Capture the cell that displays the provided text and extract its (x, y) central coordinate. 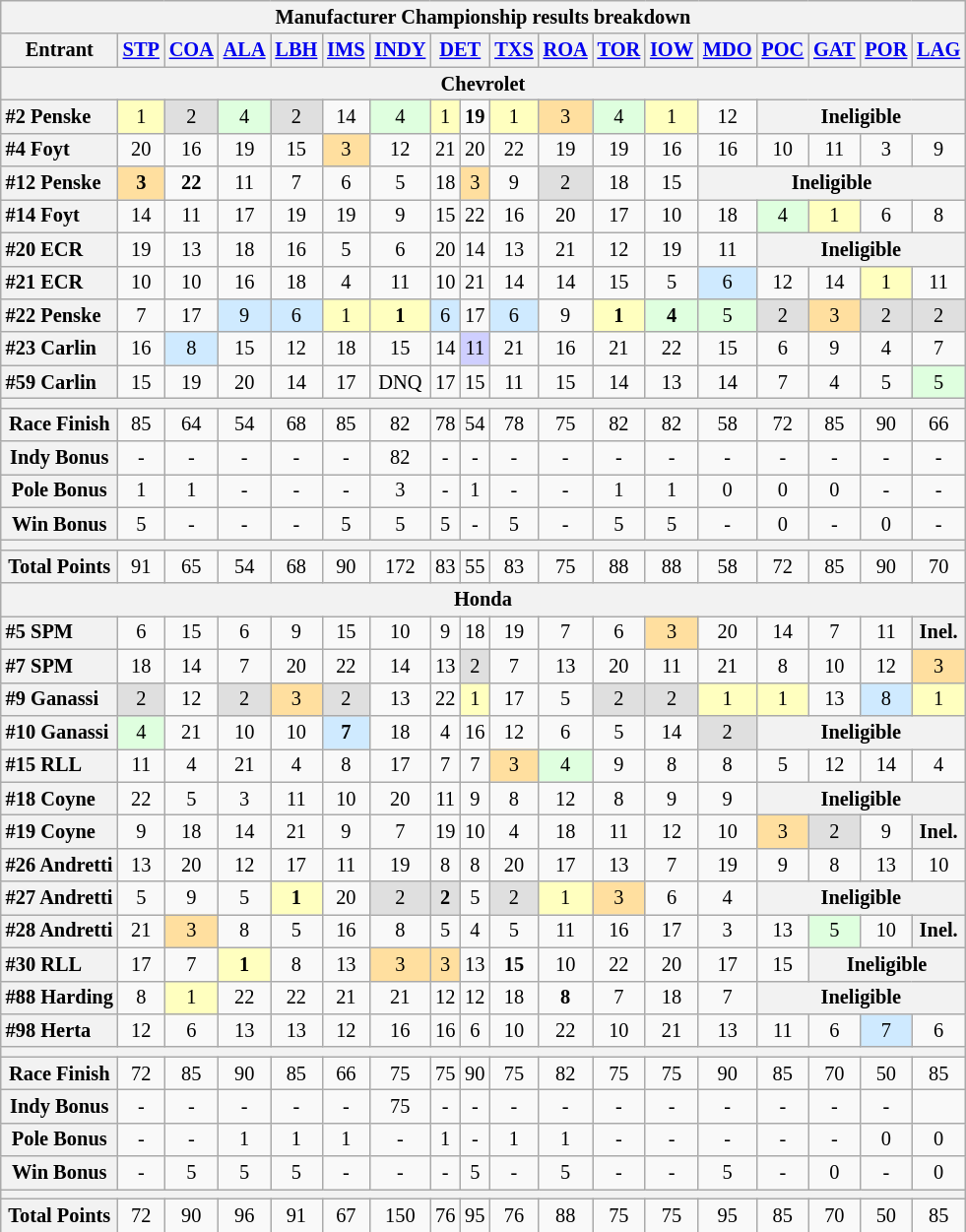
#88 Harding (59, 998)
#26 Andretti (59, 865)
#18 Coyne (59, 799)
MDO (728, 50)
#27 Andretti (59, 898)
#22 Penske (59, 315)
GAT (834, 50)
STP (142, 50)
ROA (565, 50)
64 (191, 424)
#14 Foyt (59, 216)
#4 Foyt (59, 150)
TXS (514, 50)
#12 Penske (59, 183)
#15 RLL (59, 765)
#21 ECR (59, 283)
IOW (672, 50)
IMS (346, 50)
#23 Carlin (59, 349)
#7 SPM (59, 666)
67 (346, 1215)
Manufacturer Championship results breakdown (483, 17)
Honda (483, 600)
#10 Ganassi (59, 732)
#5 SPM (59, 632)
#98 Herta (59, 1030)
150 (400, 1215)
#20 ECR (59, 249)
#59 Carlin (59, 382)
#19 Coyne (59, 831)
ALA (244, 50)
65 (191, 566)
DET (460, 50)
#9 Ganassi (59, 699)
POR (886, 50)
LAG (938, 50)
96 (244, 1215)
55 (475, 566)
POC (782, 50)
Chevrolet (483, 84)
COA (191, 50)
172 (400, 566)
#30 RLL (59, 964)
INDY (400, 50)
#28 Andretti (59, 931)
TOR (618, 50)
DNQ (400, 382)
LBH (295, 50)
Entrant (59, 50)
#2 Penske (59, 116)
